Extract the (x, y) coordinate from the center of the cell holding the provided text.  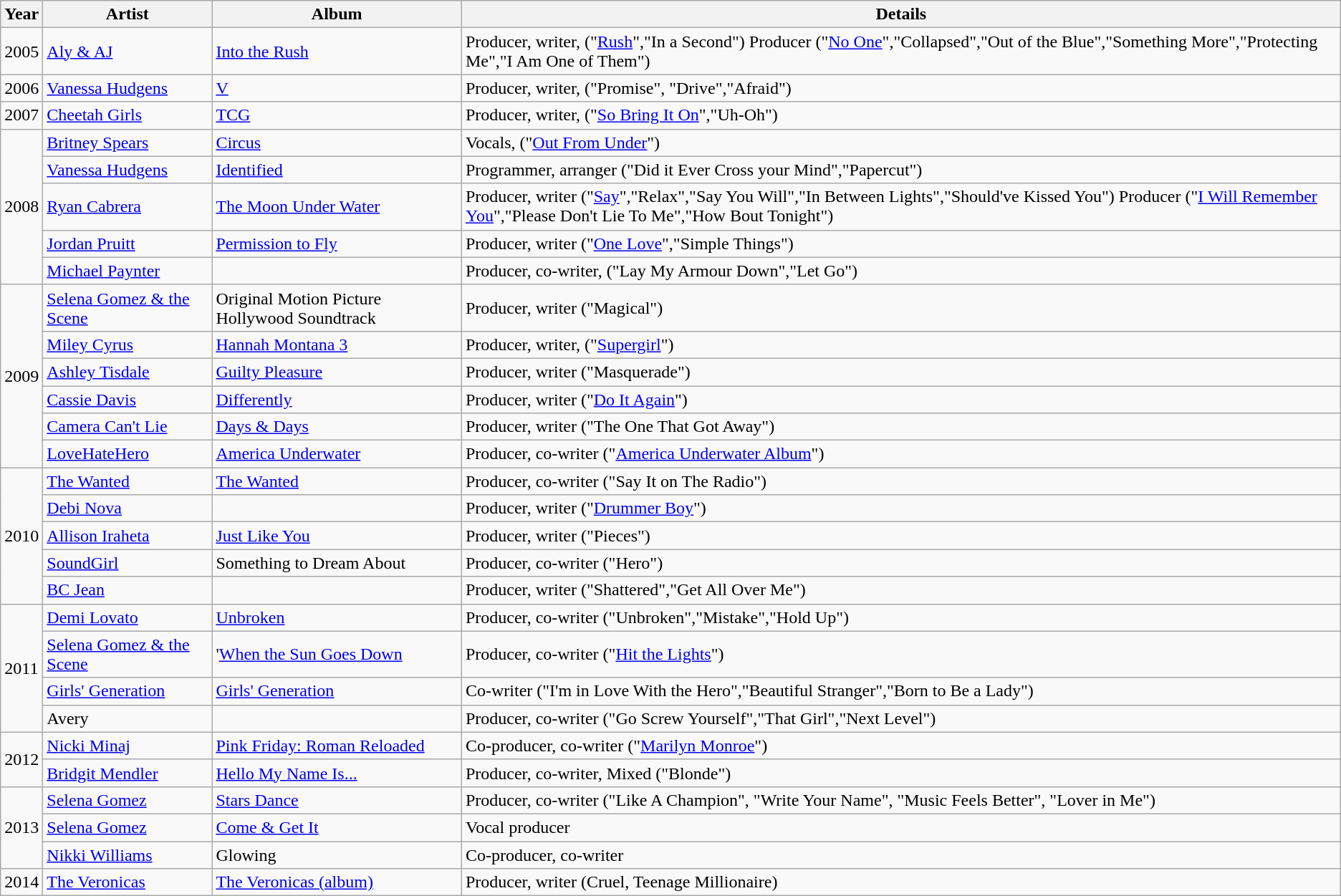
Producer, co-writer, Mixed ("Blonde") (901, 773)
Glowing (337, 854)
Co-writer ("I'm in Love With the Hero","Beautiful Stranger","Born to Be a Lady") (901, 691)
2012 (21, 759)
Camera Can't Lie (128, 427)
Circus (337, 143)
Details (901, 14)
Aly & AJ (128, 52)
Bridgit Mendler (128, 773)
Producer, co-writer ("Unbroken","Mistake","Hold Up") (901, 617)
TCG (337, 115)
The Veronicas (album) (337, 882)
The Moon Under Water (337, 206)
Vocals, ("Out From Under") (901, 143)
Stars Dance (337, 800)
Original Motion Picture Hollywood Soundtrack (337, 308)
Britney Spears (128, 143)
Producer, co-writer ("Hero") (901, 563)
Hello My Name Is... (337, 773)
America Underwater (337, 454)
Come & Get It (337, 827)
Year (21, 14)
2011 (21, 668)
LoveHateHero (128, 454)
Cassie Davis (128, 399)
Co-producer, co-writer (901, 854)
2008 (21, 206)
Hannah Montana 3 (337, 345)
Producer, co-writer ("Like A Champion", "Write Your Name", "Music Feels Better", "Lover in Me") (901, 800)
Demi Lovato (128, 617)
Producer, writer, ("So Bring It On","Uh-Oh") (901, 115)
Permission to Fly (337, 244)
Album (337, 14)
Ryan Cabrera (128, 206)
Differently (337, 399)
Producer, writer (Cruel, Teenage Millionaire) (901, 882)
Producer, co-writer ("Say It on The Radio") (901, 481)
Unbroken (337, 617)
Producer, co-writer ("Hit the Lights") (901, 655)
'When the Sun Goes Down (337, 655)
Cheetah Girls (128, 115)
The Veronicas (128, 882)
Michael Paynter (128, 271)
Producer, co-writer, ("Lay My Armour Down","Let Go") (901, 271)
Vocal producer (901, 827)
Into the Rush (337, 52)
Jordan Pruitt (128, 244)
Producer, writer, ("Promise", "Drive","Afraid") (901, 88)
Producer, co-writer ("Go Screw Yourself","That Girl","Next Level") (901, 718)
Identified (337, 170)
2007 (21, 115)
2010 (21, 536)
Producer, writer ("One Love","Simple Things") (901, 244)
Producer, writer, ("Rush","In a Second") Producer ("No One","Collapsed","Out of the Blue","Something More","Protecting Me","I Am One of Them") (901, 52)
Producer, writer ("Drummer Boy") (901, 509)
Producer, writer ("Pieces") (901, 536)
2014 (21, 882)
Miley Cyrus (128, 345)
Producer, writer, ("Supergirl") (901, 345)
Pink Friday: Roman Reloaded (337, 746)
Days & Days (337, 427)
Guilty Pleasure (337, 372)
V (337, 88)
Artist (128, 14)
Avery (128, 718)
Co-producer, co-writer ("Marilyn Monroe") (901, 746)
2013 (21, 827)
Nikki Williams (128, 854)
Programmer, arranger ("Did it Ever Cross your Mind","Papercut") (901, 170)
Nicki Minaj (128, 746)
Producer, writer ("Do It Again") (901, 399)
Debi Nova (128, 509)
Ashley Tisdale (128, 372)
2006 (21, 88)
2009 (21, 375)
Allison Iraheta (128, 536)
Something to Dream About (337, 563)
Producer, co-writer ("America Underwater Album") (901, 454)
2005 (21, 52)
Producer, writer ("Masquerade") (901, 372)
Producer, writer ("Shattered","Get All Over Me") (901, 590)
Producer, writer ("The One That Got Away") (901, 427)
Just Like You (337, 536)
Producer, writer ("Magical") (901, 308)
BC Jean (128, 590)
SoundGirl (128, 563)
